Scan for the cell matching the given text and deliver its [X, Y] coordinate at center. 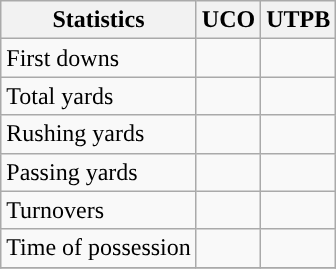
Time of possession [99, 248]
UTPB [298, 20]
Rushing yards [99, 134]
UCO [228, 20]
Total yards [99, 96]
Passing yards [99, 172]
First downs [99, 58]
Statistics [99, 20]
Turnovers [99, 210]
